For the text-containing cell, return its midpoint in [X, Y] coordinate format. 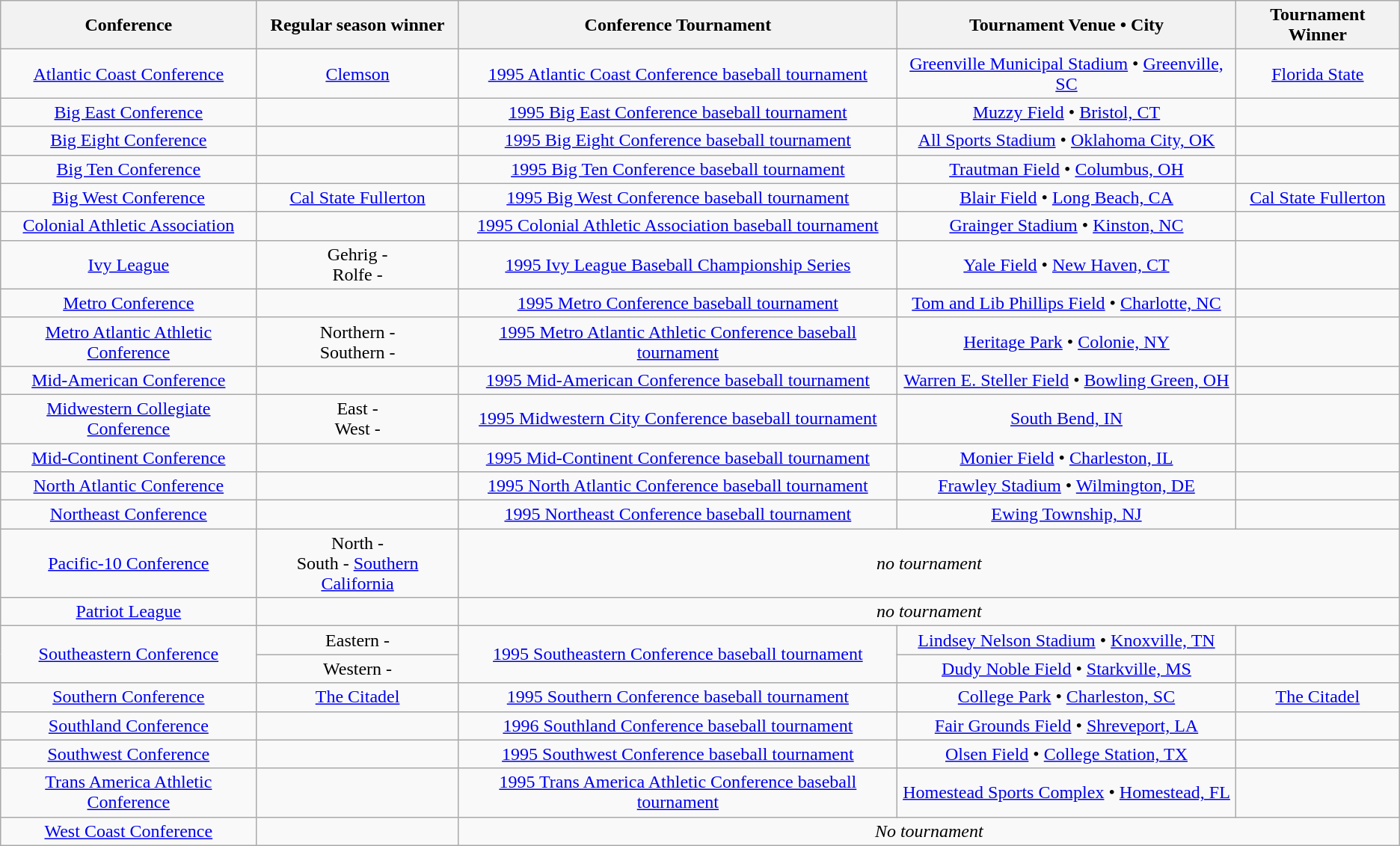
Florida State [1318, 73]
Tournament Venue • City [1066, 25]
Dudy Noble Field • Starkville, MS [1066, 669]
Gehrig - Rolfe - [357, 265]
East - West - [357, 419]
1995 North Atlantic Conference baseball tournament [678, 486]
Greenville Municipal Stadium • Greenville, SC [1066, 73]
Conference Tournament [678, 25]
Clemson [357, 73]
Heritage Park • Colonie, NY [1066, 341]
Ivy League [129, 265]
Blair Field • Long Beach, CA [1066, 197]
Grainger Stadium • Kinston, NC [1066, 226]
Yale Field • New Haven, CT [1066, 265]
1995 Colonial Athletic Association baseball tournament [678, 226]
Mid-Continent Conference [129, 457]
1995 Big Eight Conference baseball tournament [678, 141]
Pacific-10 Conference [129, 563]
Southeastern Conference [129, 655]
Frawley Stadium • Wilmington, DE [1066, 486]
Ewing Township, NJ [1066, 515]
1995 Southeastern Conference baseball tournament [678, 655]
Tournament Winner [1318, 25]
1995 Big West Conference baseball tournament [678, 197]
1995 Southwest Conference baseball tournament [678, 754]
Southern Conference [129, 697]
Big Eight Conference [129, 141]
Muzzy Field • Bristol, CT [1066, 112]
Olsen Field • College Station, TX [1066, 754]
Southland Conference [129, 726]
Metro Atlantic Athletic Conference [129, 341]
Metro Conference [129, 303]
Regular season winner [357, 25]
Big East Conference [129, 112]
Conference [129, 25]
All Sports Stadium • Oklahoma City, OK [1066, 141]
1995 Trans America Athletic Conference baseball tournament [678, 793]
Trans America Athletic Conference [129, 793]
1995 Ivy League Baseball Championship Series [678, 265]
Trautman Field • Columbus, OH [1066, 169]
South Bend, IN [1066, 419]
West Coast Conference [129, 831]
1995 Atlantic Coast Conference baseball tournament [678, 73]
Midwestern Collegiate Conference [129, 419]
North - South - Southern California [357, 563]
1995 Mid-American Conference baseball tournament [678, 380]
1995 Mid-Continent Conference baseball tournament [678, 457]
Fair Grounds Field • Shreveport, LA [1066, 726]
Homestead Sports Complex • Homestead, FL [1066, 793]
Warren E. Steller Field • Bowling Green, OH [1066, 380]
1995 Southern Conference baseball tournament [678, 697]
Colonial Athletic Association [129, 226]
1995 Midwestern City Conference baseball tournament [678, 419]
1996 Southland Conference baseball tournament [678, 726]
No tournament [929, 831]
Monier Field • Charleston, IL [1066, 457]
1995 Metro Atlantic Athletic Conference baseball tournament [678, 341]
1995 Northeast Conference baseball tournament [678, 515]
Big Ten Conference [129, 169]
1995 Big Ten Conference baseball tournament [678, 169]
Atlantic Coast Conference [129, 73]
1995 Big East Conference baseball tournament [678, 112]
Patriot League [129, 612]
Northeast Conference [129, 515]
Mid-American Conference [129, 380]
Tom and Lib Phillips Field • Charlotte, NC [1066, 303]
North Atlantic Conference [129, 486]
College Park • Charleston, SC [1066, 697]
Big West Conference [129, 197]
Western - [357, 669]
1995 Metro Conference baseball tournament [678, 303]
Northern - Southern - [357, 341]
Southwest Conference [129, 754]
Lindsey Nelson Stadium • Knoxville, TN [1066, 640]
Eastern - [357, 640]
